Capture the cell that displays the provided text and extract its (x, y) central coordinate. 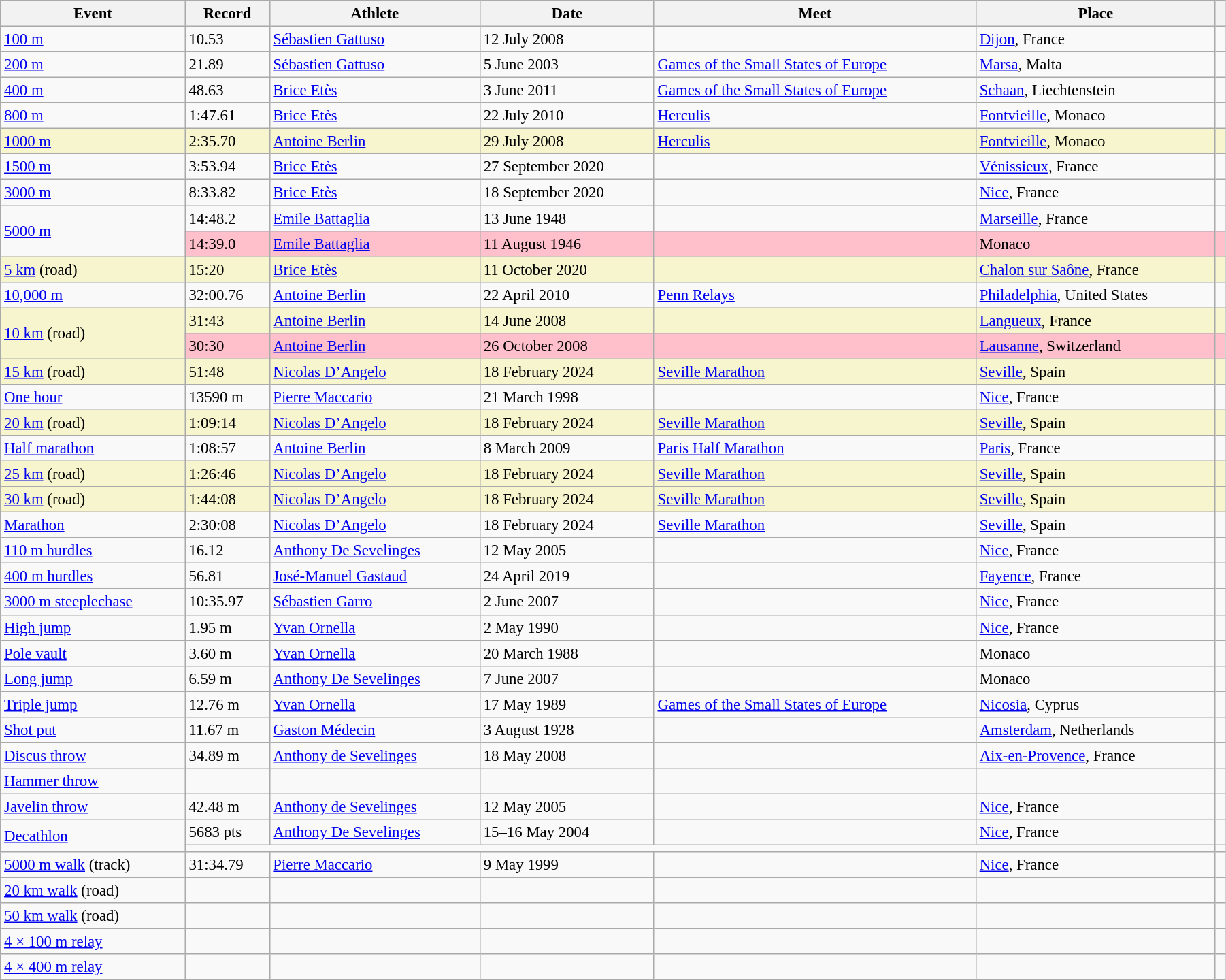
11 October 2020 (567, 269)
Discus throw (93, 755)
Schaan, Liechtenstein (1095, 91)
400 m (93, 91)
10,000 m (93, 295)
Dijon, France (1095, 39)
800 m (93, 116)
24 April 2019 (567, 576)
Record (227, 14)
25 km (road) (93, 474)
Decathlon (93, 836)
3000 m steeplechase (93, 602)
Marathon (93, 525)
5000 m (93, 231)
Amsterdam, Netherlands (1095, 730)
3.60 m (227, 653)
13 June 1948 (567, 218)
15–16 May 2004 (567, 832)
12 July 2008 (567, 39)
2 June 2007 (567, 602)
110 m hurdles (93, 551)
22 July 2010 (567, 116)
8 March 2009 (567, 448)
30 km (road) (93, 500)
José-Manuel Gastaud (374, 576)
2 May 1990 (567, 627)
Javelin throw (93, 806)
1:08:57 (227, 448)
14:39.0 (227, 244)
Marsa, Malta (1095, 65)
29 July 2008 (567, 142)
34.89 m (227, 755)
10:35.97 (227, 602)
3 June 2011 (567, 91)
200 m (93, 65)
Triple jump (93, 704)
22 April 2010 (567, 295)
50 km walk (road) (93, 916)
1:47.61 (227, 116)
Fayence, France (1095, 576)
3000 m (93, 193)
1000 m (93, 142)
5000 m walk (track) (93, 865)
10.53 (227, 39)
14:48.2 (227, 218)
12.76 m (227, 704)
10 km (road) (93, 333)
56.81 (227, 576)
Gaston Médecin (374, 730)
Aix-en-Provence, France (1095, 755)
11 August 1946 (567, 244)
48.63 (227, 91)
15:20 (227, 269)
18 September 2020 (567, 193)
51:48 (227, 372)
Lausanne, Switzerland (1095, 346)
42.48 m (227, 806)
1:09:14 (227, 423)
Place (1095, 14)
7 June 2007 (567, 679)
1:44:08 (227, 500)
Hammer throw (93, 781)
6.59 m (227, 679)
5 km (road) (93, 269)
Paris Half Marathon (815, 448)
21.89 (227, 65)
Philadelphia, United States (1095, 295)
30:30 (227, 346)
Paris, France (1095, 448)
Long jump (93, 679)
20 km walk (road) (93, 891)
17 May 1989 (567, 704)
16.12 (227, 551)
5683 pts (227, 832)
Meet (815, 14)
31:34.79 (227, 865)
High jump (93, 627)
3 August 1928 (567, 730)
One hour (93, 397)
100 m (93, 39)
Langueux, France (1095, 321)
15 km (road) (93, 372)
5 June 2003 (567, 65)
4 × 100 m relay (93, 942)
400 m hurdles (93, 576)
Marseille, France (1095, 218)
20 March 1988 (567, 653)
Athlete (374, 14)
Nicosia, Cyprus (1095, 704)
11.67 m (227, 730)
27 September 2020 (567, 167)
2:35.70 (227, 142)
3:53.94 (227, 167)
Half marathon (93, 448)
Penn Relays (815, 295)
32:00.76 (227, 295)
1.95 m (227, 627)
31:43 (227, 321)
Shot put (93, 730)
1:26:46 (227, 474)
20 km (road) (93, 423)
2:30:08 (227, 525)
Chalon sur Saône, France (1095, 269)
4 × 400 m relay (93, 967)
9 May 1999 (567, 865)
18 May 2008 (567, 755)
21 March 1998 (567, 397)
14 June 2008 (567, 321)
8:33.82 (227, 193)
26 October 2008 (567, 346)
Date (567, 14)
13590 m (227, 397)
Sébastien Garro (374, 602)
Event (93, 14)
Vénissieux, France (1095, 167)
Pole vault (93, 653)
1500 m (93, 167)
